Pinpoint the cell where the given text exists, returning its (X, Y) midpoint coordinate. 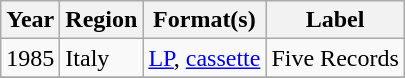
Region (102, 20)
1985 (30, 58)
Year (30, 20)
Five Records (335, 58)
Format(s) (204, 20)
Label (335, 20)
LP, cassette (204, 58)
Italy (102, 58)
